Scan for the cell matching the given text and deliver its [X, Y] coordinate at center. 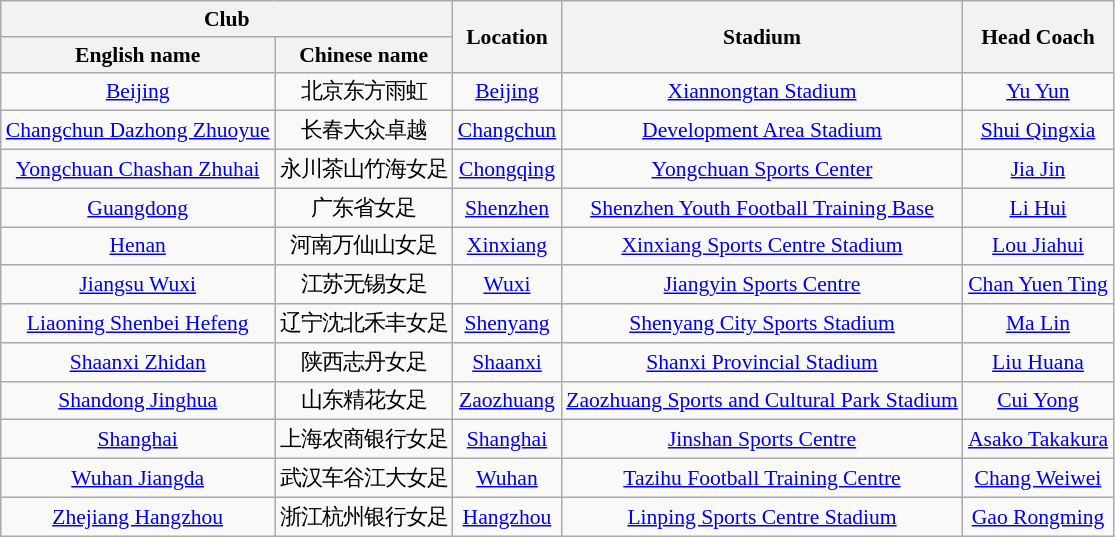
English name [138, 55]
Yongchuan Chashan Zhuhai [138, 170]
永川茶山竹海女足 [364, 170]
Jinshan Sports Centre [762, 440]
Head Coach [1038, 36]
Development Area Stadium [762, 130]
山东精花女足 [364, 400]
江苏无锡女足 [364, 286]
Jiangsu Wuxi [138, 286]
Chang Weiwei [1038, 478]
Lou Jiahui [1038, 246]
Linping Sports Centre Stadium [762, 516]
Shaanxi [507, 362]
辽宁沈北禾丰女足 [364, 324]
Chinese name [364, 55]
北京东方雨虹 [364, 92]
Changchun [507, 130]
Shandong Jinghua [138, 400]
Shaanxi Zhidan [138, 362]
Xiannongtan Stadium [762, 92]
Ma Lin [1038, 324]
浙江杭州银行女足 [364, 516]
Zhejiang Hangzhou [138, 516]
Shui Qingxia [1038, 130]
Changchun Dazhong Zhuoyue [138, 130]
Yu Yun [1038, 92]
长春大众卓越 [364, 130]
武汉车谷江大女足 [364, 478]
Stadium [762, 36]
Chan Yuen Ting [1038, 286]
Shanxi Provincial Stadium [762, 362]
Wuxi [507, 286]
Guangdong [138, 208]
Wuhan [507, 478]
Jia Jin [1038, 170]
Hangzhou [507, 516]
Shenzhen Youth Football Training Base [762, 208]
Liaoning Shenbei Hefeng [138, 324]
上海农商银行女足 [364, 440]
Shenyang City Sports Stadium [762, 324]
Cui Yong [1038, 400]
广东省女足 [364, 208]
Shenzhen [507, 208]
Xinxiang [507, 246]
陕西志丹女足 [364, 362]
Asako Takakura [1038, 440]
Chongqing [507, 170]
Jiangyin Sports Centre [762, 286]
Tazihu Football Training Centre [762, 478]
Location [507, 36]
河南万仙山女足 [364, 246]
Yongchuan Sports Center [762, 170]
Henan [138, 246]
Li Hui [1038, 208]
Zaozhuang Sports and Cultural Park Stadium [762, 400]
Club [227, 19]
Shenyang [507, 324]
Zaozhuang [507, 400]
Wuhan Jiangda [138, 478]
Gao Rongming [1038, 516]
Xinxiang Sports Centre Stadium [762, 246]
Liu Huana [1038, 362]
